Capture the cell that displays the provided text and extract its [X, Y] central coordinate. 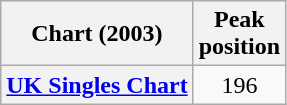
Peakposition [239, 34]
196 [239, 85]
Chart (2003) [97, 34]
UK Singles Chart [97, 85]
